Determine the [X, Y] coordinate at the center of the cell enclosing the given text.  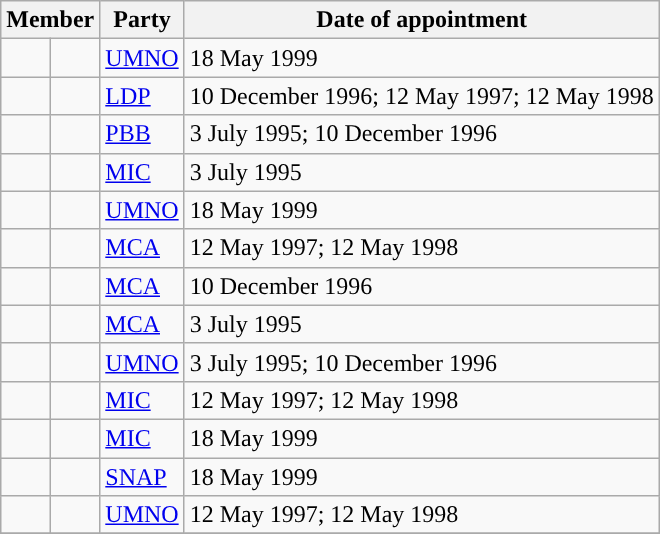
Date of appointment [422, 20]
Party [142, 20]
10 December 1996 [422, 286]
Member [50, 20]
LDP [142, 96]
PBB [142, 134]
10 December 1996; 12 May 1997; 12 May 1998 [422, 96]
SNAP [142, 477]
